Identify which cell holds the provided text, then report its [X, Y] central coordinate. 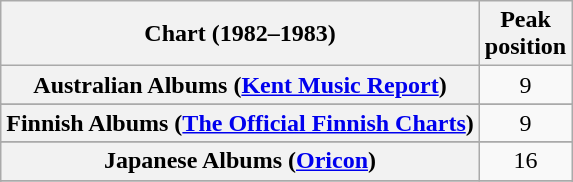
Australian Albums (Kent Music Report) [240, 85]
Japanese Albums (Oricon) [240, 161]
Chart (1982–1983) [240, 34]
Finnish Albums (The Official Finnish Charts) [240, 123]
Peakposition [525, 34]
16 [525, 161]
